Provide the (X, Y) coordinate of the cell's center where the given text is located.  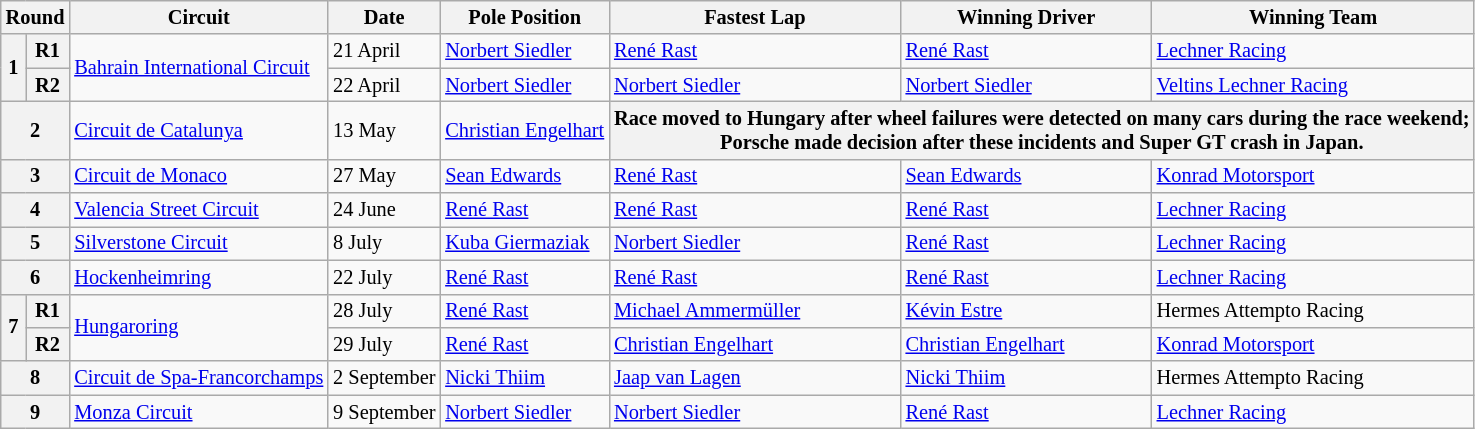
Kuba Giermaziak (524, 243)
8 July (384, 243)
Silverstone Circuit (198, 243)
Winning Driver (1026, 17)
5 (36, 243)
9 (36, 412)
22 July (384, 277)
13 May (384, 130)
Veltins Lechner Racing (1314, 85)
Round (36, 17)
8 (36, 378)
2 (36, 130)
Fastest Lap (754, 17)
9 September (384, 412)
27 May (384, 176)
Valencia Street Circuit (198, 210)
Bahrain International Circuit (198, 68)
Michael Ammermüller (754, 311)
Winning Team (1314, 17)
24 June (384, 210)
Pole Position (524, 17)
Monza Circuit (198, 412)
3 (36, 176)
29 July (384, 344)
Kévin Estre (1026, 311)
Date (384, 17)
7 (14, 328)
1 (14, 68)
Hockenheimring (198, 277)
21 April (384, 51)
Hungaroring (198, 328)
6 (36, 277)
Jaap van Lagen (754, 378)
22 April (384, 85)
Circuit de Monaco (198, 176)
2 September (384, 378)
4 (36, 210)
Circuit de Catalunya (198, 130)
Circuit (198, 17)
Circuit de Spa-Francorchamps (198, 378)
28 July (384, 311)
